Provide the (x, y) coordinate of the cell's center where the given text is located.  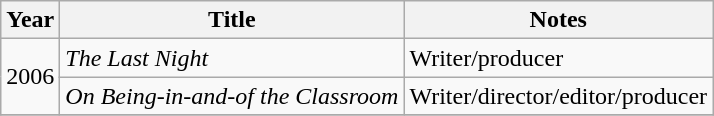
On Being-in-and-of the Classroom (232, 96)
Writer/director/editor/producer (558, 96)
Writer/producer (558, 58)
Notes (558, 20)
2006 (30, 77)
The Last Night (232, 58)
Title (232, 20)
Year (30, 20)
